For the text-containing cell, return its midpoint in (x, y) coordinate format. 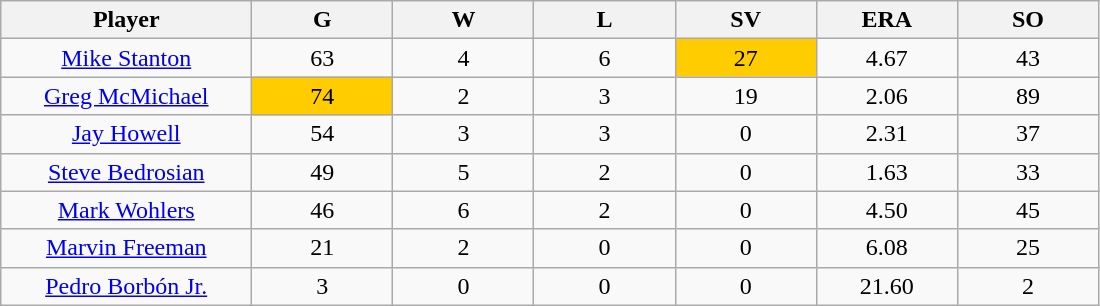
2.06 (886, 96)
4.67 (886, 58)
63 (322, 58)
4.50 (886, 210)
27 (746, 58)
G (322, 20)
SO (1028, 20)
89 (1028, 96)
4 (464, 58)
74 (322, 96)
46 (322, 210)
33 (1028, 172)
5 (464, 172)
45 (1028, 210)
ERA (886, 20)
25 (1028, 248)
SV (746, 20)
Marvin Freeman (126, 248)
6.08 (886, 248)
Steve Bedrosian (126, 172)
37 (1028, 134)
L (604, 20)
Greg McMichael (126, 96)
1.63 (886, 172)
2.31 (886, 134)
Mark Wohlers (126, 210)
Jay Howell (126, 134)
49 (322, 172)
Player (126, 20)
Mike Stanton (126, 58)
21 (322, 248)
21.60 (886, 286)
Pedro Borbón Jr. (126, 286)
43 (1028, 58)
19 (746, 96)
54 (322, 134)
W (464, 20)
